Scan for the cell matching the given text and deliver its (X, Y) coordinate at center. 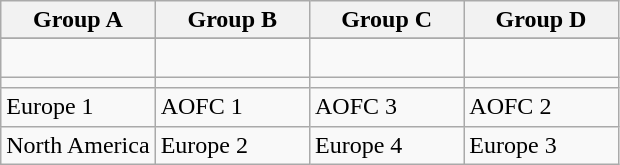
AOFC 2 (541, 107)
Europe 2 (232, 145)
AOFC 3 (386, 107)
Europe 3 (541, 145)
Group C (386, 20)
Group A (78, 20)
Group D (541, 20)
Europe 4 (386, 145)
Group B (232, 20)
AOFC 1 (232, 107)
North America (78, 145)
Europe 1 (78, 107)
